Identify which cell holds the provided text, then report its [x, y] central coordinate. 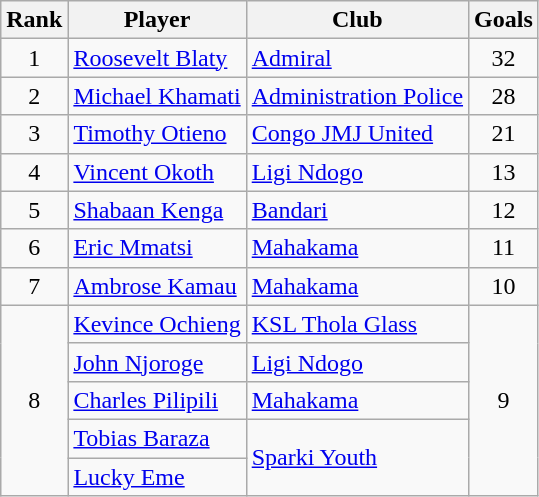
John Njoroge [157, 362]
3 [34, 134]
Tobias Baraza [157, 438]
6 [34, 248]
Lucky Eme [157, 477]
Sparki Youth [357, 457]
Rank [34, 20]
Shabaan Kenga [157, 210]
5 [34, 210]
Administration Police [357, 96]
Timothy Otieno [157, 134]
Charles Pilipili [157, 400]
9 [504, 400]
1 [34, 58]
KSL Thola Glass [357, 324]
13 [504, 172]
21 [504, 134]
32 [504, 58]
Player [157, 20]
Michael Khamati [157, 96]
12 [504, 210]
Eric Mmatsi [157, 248]
Congo JMJ United [357, 134]
7 [34, 286]
Bandari [357, 210]
Admiral [357, 58]
28 [504, 96]
Kevince Ochieng [157, 324]
11 [504, 248]
8 [34, 400]
Ambrose Kamau [157, 286]
Goals [504, 20]
2 [34, 96]
10 [504, 286]
Vincent Okoth [157, 172]
Roosevelt Blaty [157, 58]
Club [357, 20]
4 [34, 172]
